Return the (X, Y) coordinate for the center point of the cell that contains the specified text.  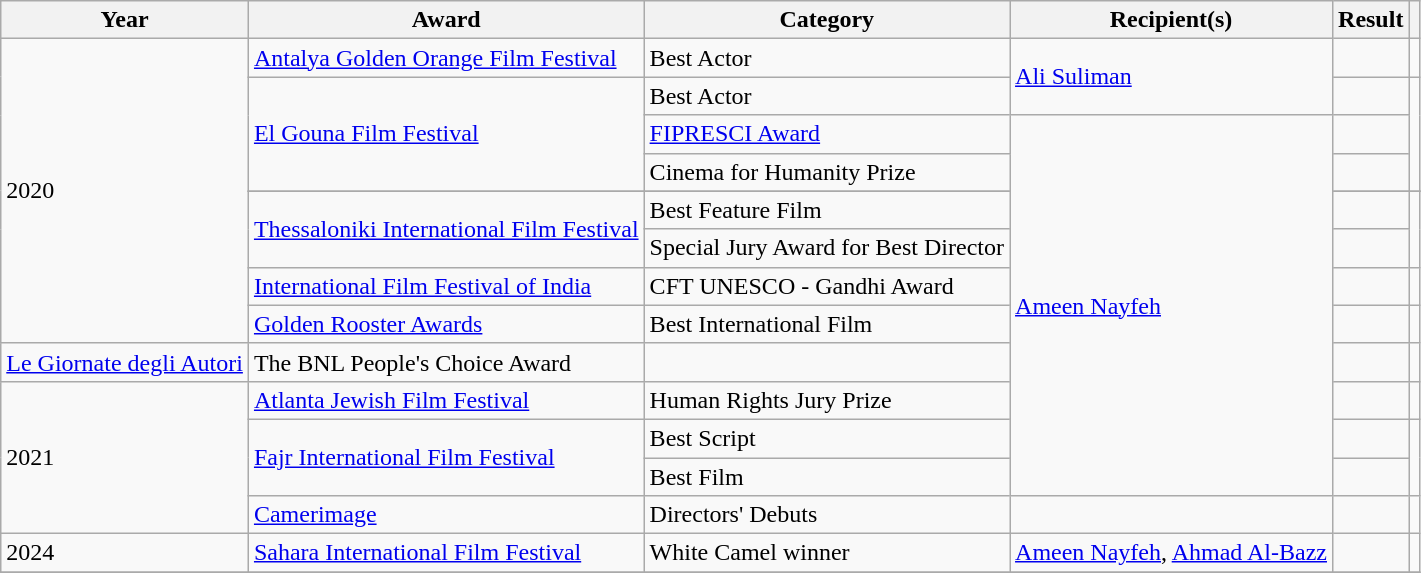
Ali Suliman (1172, 77)
Directors' Debuts (826, 515)
Cinema for Humanity Prize (826, 172)
Fajr International Film Festival (446, 457)
Atlanta Jewish Film Festival (446, 400)
Thessaloniki International Film Festival (446, 229)
El Gouna Film Festival (446, 134)
Le Giornate degli Autori (125, 362)
Best International Film (826, 324)
Best Feature Film (826, 210)
White Camel winner (826, 553)
Best Film (826, 477)
2021 (125, 457)
Award (446, 20)
FIPRESCI Award (826, 134)
The BNL People's Choice Award (446, 362)
Ameen Nayfeh (1172, 306)
Golden Rooster Awards (446, 324)
Recipient(s) (1172, 20)
Category (826, 20)
CFT UNESCO - Gandhi Award (826, 286)
Special Jury Award for Best Director (826, 248)
Ameen Nayfeh, Ahmad Al-Bazz (1172, 553)
Sahara International Film Festival (446, 553)
2020 (125, 191)
Result (1371, 20)
Human Rights Jury Prize (826, 400)
International Film Festival of India (446, 286)
Year (125, 20)
2024 (125, 553)
Antalya Golden Orange Film Festival (446, 58)
Best Script (826, 438)
Camerimage (446, 515)
